Search for the cell housing the specified text and yield its (X, Y) center coordinate. 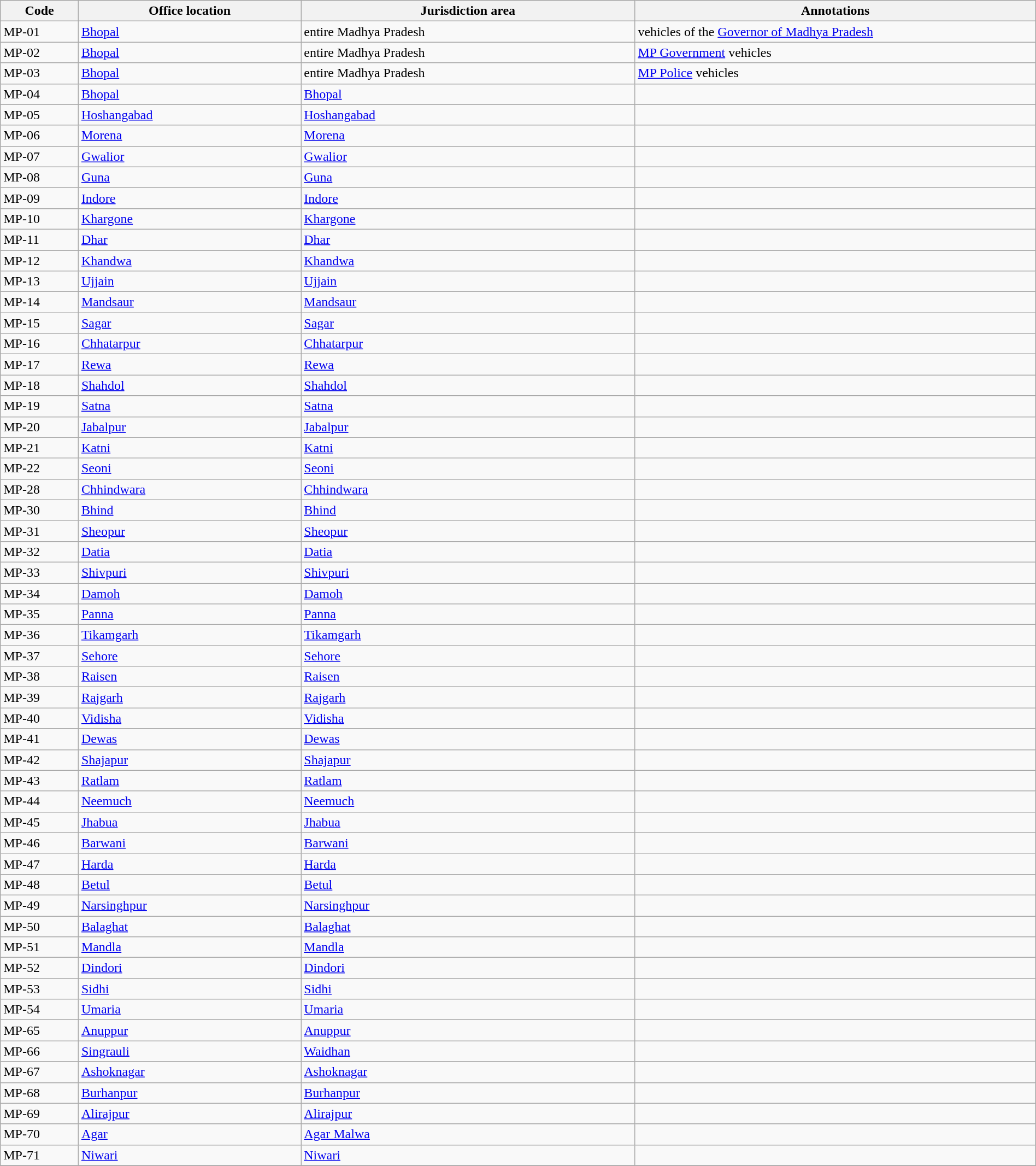
MP-33 (39, 572)
MP-45 (39, 822)
MP-07 (39, 156)
MP-17 (39, 365)
MP-68 (39, 1093)
Agar Malwa (468, 1134)
MP-43 (39, 781)
MP-66 (39, 1051)
MP-15 (39, 323)
MP-37 (39, 656)
MP-01 (39, 32)
MP-28 (39, 489)
MP-67 (39, 1072)
MP-54 (39, 1010)
MP-30 (39, 510)
MP-18 (39, 385)
MP-70 (39, 1134)
MP-12 (39, 261)
MP-34 (39, 593)
MP-39 (39, 698)
MP-14 (39, 302)
MP-41 (39, 739)
MP-32 (39, 552)
MP-48 (39, 884)
Annotations (835, 11)
MP-02 (39, 52)
MP-04 (39, 94)
MP-47 (39, 864)
MP Government vehicles (835, 52)
MP-38 (39, 677)
MP-71 (39, 1155)
MP-36 (39, 635)
MP-31 (39, 531)
MP-50 (39, 927)
MP-40 (39, 718)
MP-10 (39, 219)
MP Police vehicles (835, 73)
vehicles of the Governor of Madhya Pradesh (835, 32)
MP-42 (39, 760)
Jurisdiction area (468, 11)
Waidhan (468, 1051)
MP-08 (39, 177)
MP-22 (39, 468)
MP-16 (39, 344)
MP-13 (39, 282)
MP-53 (39, 989)
MP-19 (39, 406)
Agar (189, 1134)
MP-35 (39, 614)
MP-09 (39, 198)
Singrauli (189, 1051)
Code (39, 11)
MP-69 (39, 1114)
MP-06 (39, 136)
Office location (189, 11)
MP-46 (39, 843)
MP-20 (39, 427)
MP-44 (39, 801)
MP-03 (39, 73)
MP-49 (39, 905)
MP-51 (39, 947)
MP-05 (39, 115)
MP-52 (39, 968)
MP-11 (39, 239)
MP-65 (39, 1030)
MP-21 (39, 448)
